Extract the (X, Y) coordinate from the center of the cell holding the provided text.  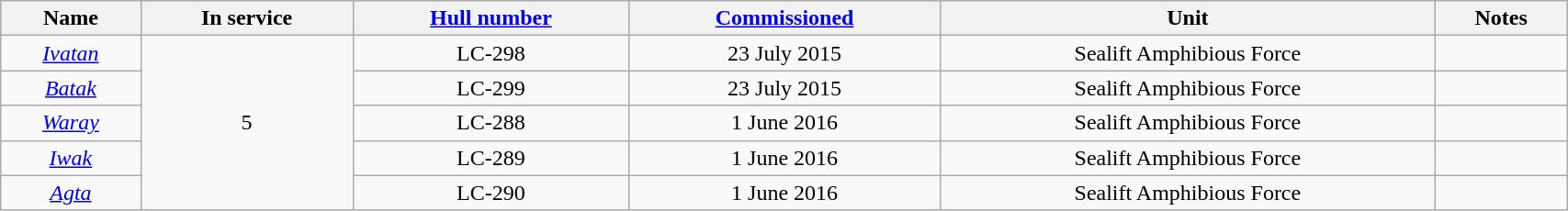
Commissioned (784, 18)
LC-290 (491, 193)
Iwak (71, 158)
Name (71, 18)
LC-289 (491, 158)
LC-298 (491, 53)
Ivatan (71, 53)
Waray (71, 123)
Unit (1187, 18)
Notes (1501, 18)
LC-288 (491, 123)
In service (246, 18)
Hull number (491, 18)
Agta (71, 193)
5 (246, 123)
LC-299 (491, 88)
Batak (71, 88)
